Return the (x, y) coordinate for the center point of the cell that contains the specified text.  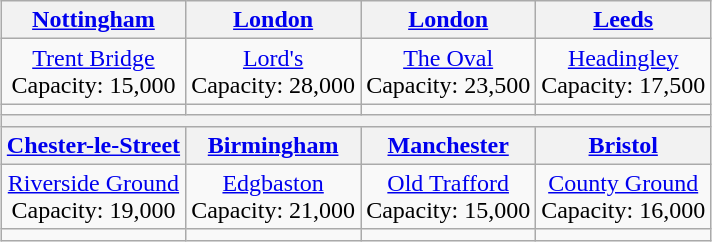
Old TraffordCapacity: 15,000 (448, 196)
Bristol (624, 145)
Leeds (624, 20)
Manchester (448, 145)
Trent BridgeCapacity: 15,000 (93, 72)
HeadingleyCapacity: 17,500 (624, 72)
Chester-le-Street (93, 145)
The OvalCapacity: 23,500 (448, 72)
EdgbastonCapacity: 21,000 (274, 196)
Nottingham (93, 20)
Riverside GroundCapacity: 19,000 (93, 196)
Lord'sCapacity: 28,000 (274, 72)
County GroundCapacity: 16,000 (624, 196)
Birmingham (274, 145)
